Detect which cell encompasses the target text, then output its (X, Y) center coordinate. 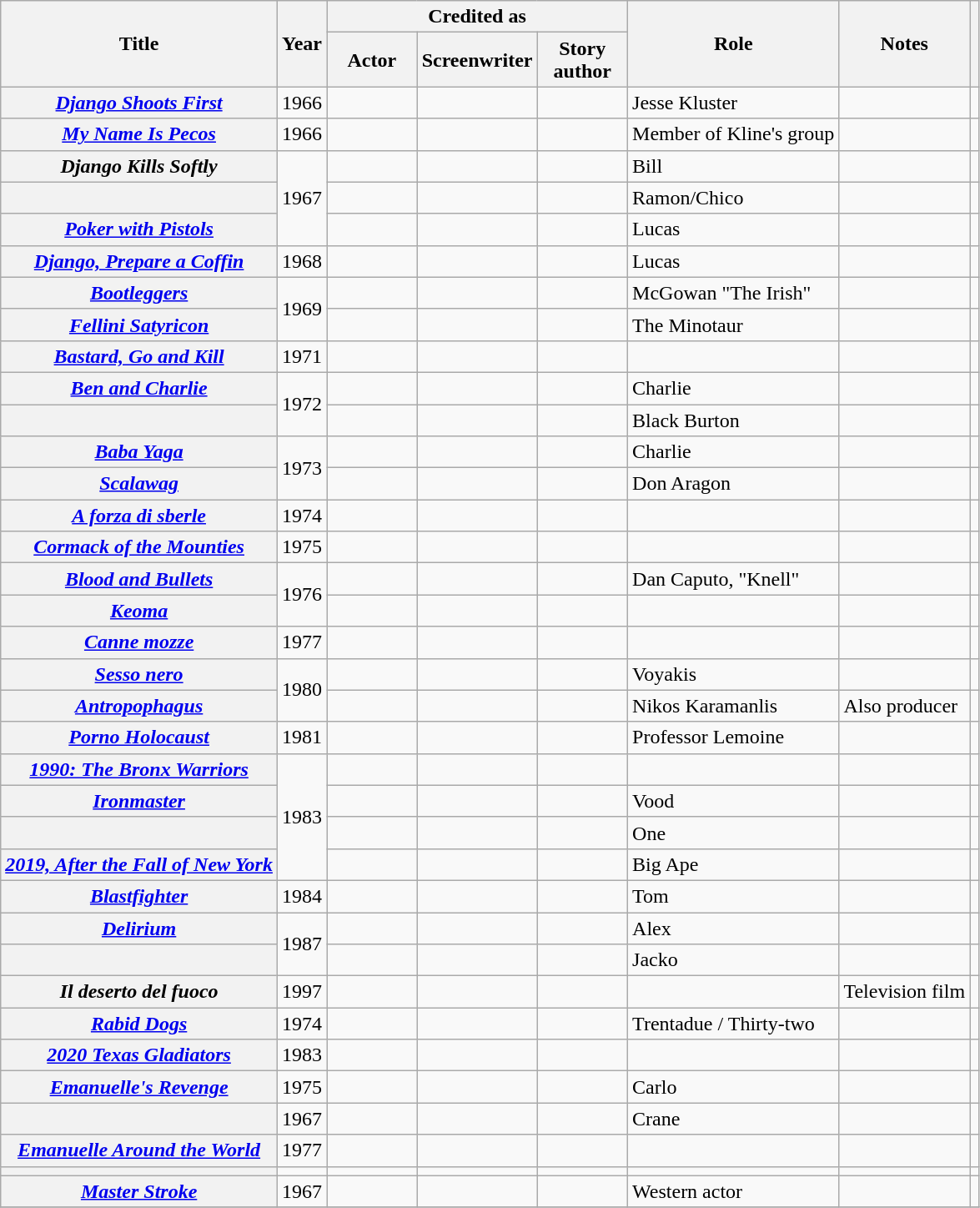
Screenwriter (477, 60)
Baba Yaga (139, 452)
Blood and Bullets (139, 579)
Nikos Karamanlis (734, 706)
One (734, 833)
Ben and Charlie (139, 388)
Ramon/Chico (734, 198)
Jesse Kluster (734, 103)
Dan Caputo, "Knell" (734, 579)
Voyakis (734, 674)
Professor Lemoine (734, 737)
Bastard, Go and Kill (139, 356)
Big Ape (734, 864)
1971 (302, 356)
Carlo (734, 1087)
Emanuelle's Revenge (139, 1087)
Credited as (477, 17)
McGowan "The Irish" (734, 293)
Tom (734, 896)
1980 (302, 690)
Blastfighter (139, 896)
Role (734, 43)
Alex (734, 929)
Porno Holocaust (139, 737)
2019, After the Fall of New York (139, 864)
1976 (302, 595)
Delirium (139, 929)
1997 (302, 992)
Keoma (139, 611)
Scalawag (139, 484)
Year (302, 43)
The Minotaur (734, 325)
A forza di sberle (139, 516)
Bill (734, 166)
2020 Texas Gladiators (139, 1055)
My Name Is Pecos (139, 134)
Rabid Dogs (139, 1024)
Poker with Pistols (139, 229)
Notes (904, 43)
Title (139, 43)
Il deserto del fuoco (139, 992)
Django Shoots First (139, 103)
Cormack of the Mounties (139, 547)
Antropophagus (139, 706)
1968 (302, 261)
Fellini Satyricon (139, 325)
Vood (734, 801)
1987 (302, 944)
Canne mozze (139, 642)
Member of Kline's group (734, 134)
1969 (302, 309)
Trentadue / Thirty-two (734, 1024)
Django Kills Softly (139, 166)
Crane (734, 1119)
Sesso nero (139, 674)
Actor (372, 60)
Jacko (734, 960)
1981 (302, 737)
Emanuelle Around the World (139, 1150)
Black Burton (734, 420)
1990: The Bronx Warriors (139, 769)
Also producer (904, 706)
Western actor (734, 1191)
Television film (904, 992)
Master Stroke (139, 1191)
1973 (302, 468)
Don Aragon (734, 484)
1984 (302, 896)
Bootleggers (139, 293)
Django, Prepare a Coffin (139, 261)
1972 (302, 404)
Story author (582, 60)
Ironmaster (139, 801)
